Provide the [X, Y] coordinate of the cell's center where the given text is located.  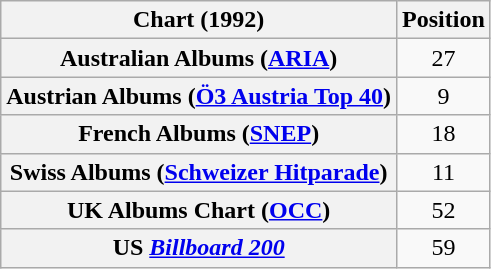
27 [444, 58]
French Albums (SNEP) [199, 134]
52 [444, 210]
18 [444, 134]
Australian Albums (ARIA) [199, 58]
Position [444, 20]
11 [444, 172]
9 [444, 96]
Chart (1992) [199, 20]
US Billboard 200 [199, 248]
UK Albums Chart (OCC) [199, 210]
Swiss Albums (Schweizer Hitparade) [199, 172]
59 [444, 248]
Austrian Albums (Ö3 Austria Top 40) [199, 96]
